Identify which cell holds the provided text, then report its [X, Y] central coordinate. 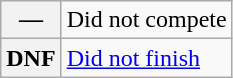
DNF [31, 58]
Did not finish [146, 58]
Did not compete [146, 20]
— [31, 20]
